Search for the cell housing the specified text and yield its [x, y] center coordinate. 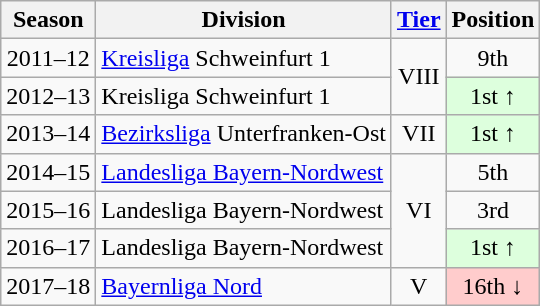
2017–18 [48, 286]
VIII [418, 77]
Bezirksliga Unterfranken-Ost [244, 134]
Bayernliga Nord [244, 286]
VI [418, 210]
16th ↓ [493, 286]
2011–12 [48, 58]
Position [493, 20]
Season [48, 20]
Tier [418, 20]
3rd [493, 210]
V [418, 286]
2014–15 [48, 172]
VII [418, 134]
2015–16 [48, 210]
2016–17 [48, 248]
2013–14 [48, 134]
Division [244, 20]
5th [493, 172]
2012–13 [48, 96]
9th [493, 58]
